Determine the [x, y] coordinate at the center of the cell enclosing the given text.  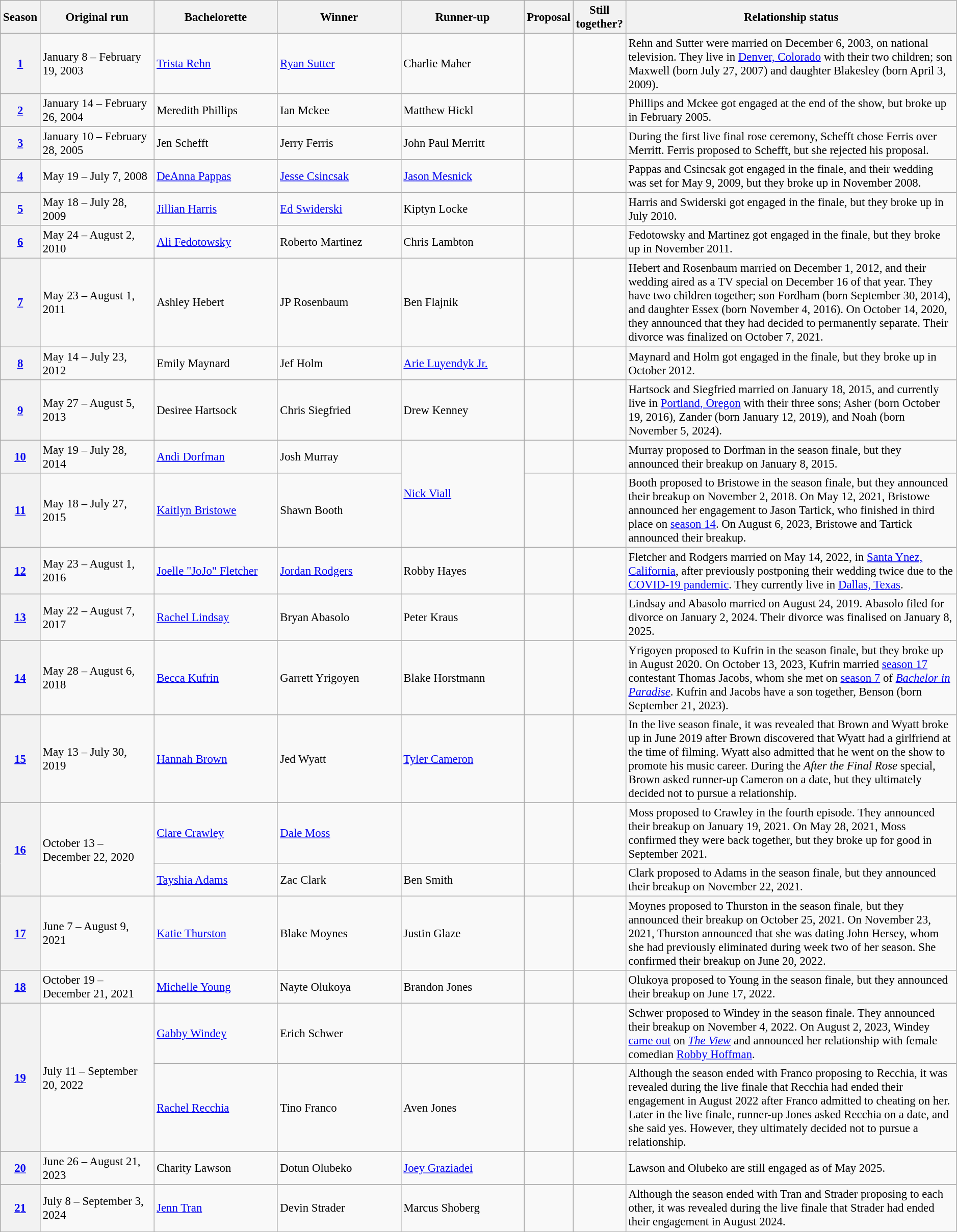
Chris Siegfried [339, 410]
May 28 – August 6, 2018 [97, 678]
Robby Hayes [462, 571]
12 [20, 571]
Joey Graziadei [462, 1169]
10 [20, 457]
Garrett Yrigoyen [339, 678]
Pappas and Csincsak got engaged in the finale, and their wedding was set for May 9, 2009, but they broke up in November 2008. [791, 176]
DeAnna Pappas [216, 176]
Becca Kufrin [216, 678]
May 13 – July 30, 2019 [97, 759]
Lindsay and Abasolo married on August 24, 2019. Abasolo filed for divorce on January 2, 2024. Their divorce was finalised on January 8, 2025. [791, 618]
Charlie Maher [462, 64]
Roberto Martinez [339, 242]
Devin Strader [339, 1209]
Winner [339, 17]
May 24 – August 2, 2010 [97, 242]
7 [20, 303]
Marcus Shoberg [462, 1209]
Jen Schefft [216, 144]
Ed Swiderski [339, 209]
Ben Smith [462, 880]
Fedotowsky and Martinez got engaged in the finale, but they broke up in November 2011. [791, 242]
May 23 – August 1, 2016 [97, 571]
Runner-up [462, 17]
Jenn Tran [216, 1209]
5 [20, 209]
Justin Glaze [462, 934]
Rachel Lindsay [216, 618]
January 10 – February 28, 2005 [97, 144]
Ali Fedotowsky [216, 242]
Jef Holm [339, 363]
Season [20, 17]
15 [20, 759]
Joelle "JoJo" Fletcher [216, 571]
Desiree Hartsock [216, 410]
Ryan Sutter [339, 64]
13 [20, 618]
Gabby Windey [216, 1034]
Ben Flajnik [462, 303]
4 [20, 176]
Nayte Olukoya [339, 987]
Hannah Brown [216, 759]
18 [20, 987]
Tyler Cameron [462, 759]
Peter Kraus [462, 618]
19 [20, 1078]
June 7 – August 9, 2021 [97, 934]
9 [20, 410]
Still together? [600, 17]
Aven Jones [462, 1108]
Bryan Abasolo [339, 618]
May 18 – July 28, 2009 [97, 209]
Michelle Young [216, 987]
Chris Lambton [462, 242]
During the first live final rose ceremony, Schefft chose Ferris over Merritt. Ferris proposed to Schefft, but she rejected his proposal. [791, 144]
8 [20, 363]
May 22 – August 7, 2017 [97, 618]
Tayshia Adams [216, 880]
Katie Thurston [216, 934]
JP Rosenbaum [339, 303]
Jed Wyatt [339, 759]
Josh Murray [339, 457]
July 11 – September 20, 2022 [97, 1078]
Meredith Phillips [216, 110]
Jillian Harris [216, 209]
Nick Viall [462, 494]
May 14 – July 23, 2012 [97, 363]
Murray proposed to Dorfman in the season finale, but they announced their breakup on January 8, 2015. [791, 457]
2 [20, 110]
14 [20, 678]
Zac Clark [339, 880]
John Paul Merritt [462, 144]
October 19 – December 21, 2021 [97, 987]
Shawn Booth [339, 510]
Trista Rehn [216, 64]
Blake Horstmann [462, 678]
Kaitlyn Bristowe [216, 510]
Clark proposed to Adams in the season finale, but they announced their breakup on November 22, 2021. [791, 880]
Ian Mckee [339, 110]
Kiptyn Locke [462, 209]
Maynard and Holm got engaged in the finale, but they broke up in October 2012. [791, 363]
3 [20, 144]
Emily Maynard [216, 363]
20 [20, 1169]
Jesse Csincsak [339, 176]
Clare Crawley [216, 833]
May 27 – August 5, 2013 [97, 410]
January 14 – February 26, 2004 [97, 110]
Brandon Jones [462, 987]
21 [20, 1209]
16 [20, 850]
Bachelorette [216, 17]
Proposal [549, 17]
October 13 – December 22, 2020 [97, 850]
January 8 – February 19, 2003 [97, 64]
11 [20, 510]
Rachel Recchia [216, 1108]
May 19 – July 28, 2014 [97, 457]
May 19 – July 7, 2008 [97, 176]
Jordan Rodgers [339, 571]
Lawson and Olubeko are still engaged as of May 2025. [791, 1169]
Jason Mesnick [462, 176]
June 26 – August 21, 2023 [97, 1169]
Dale Moss [339, 833]
Dotun Olubeko [339, 1169]
Ashley Hebert [216, 303]
Erich Schwer [339, 1034]
Andi Dorfman [216, 457]
Blake Moynes [339, 934]
17 [20, 934]
Relationship status [791, 17]
1 [20, 64]
July 8 – September 3, 2024 [97, 1209]
Phillips and Mckee got engaged at the end of the show, but broke up in February 2005. [791, 110]
Drew Kenney [462, 410]
Original run [97, 17]
Arie Luyendyk Jr. [462, 363]
May 18 – July 27, 2015 [97, 510]
Tino Franco [339, 1108]
Olukoya proposed to Young in the season finale, but they announced their breakup on June 17, 2022. [791, 987]
Harris and Swiderski got engaged in the finale, but they broke up in July 2010. [791, 209]
Matthew Hickl [462, 110]
May 23 – August 1, 2011 [97, 303]
Charity Lawson [216, 1169]
Jerry Ferris [339, 144]
6 [20, 242]
